From the cell containing the given text, extract its center point as (x, y) coordinate. 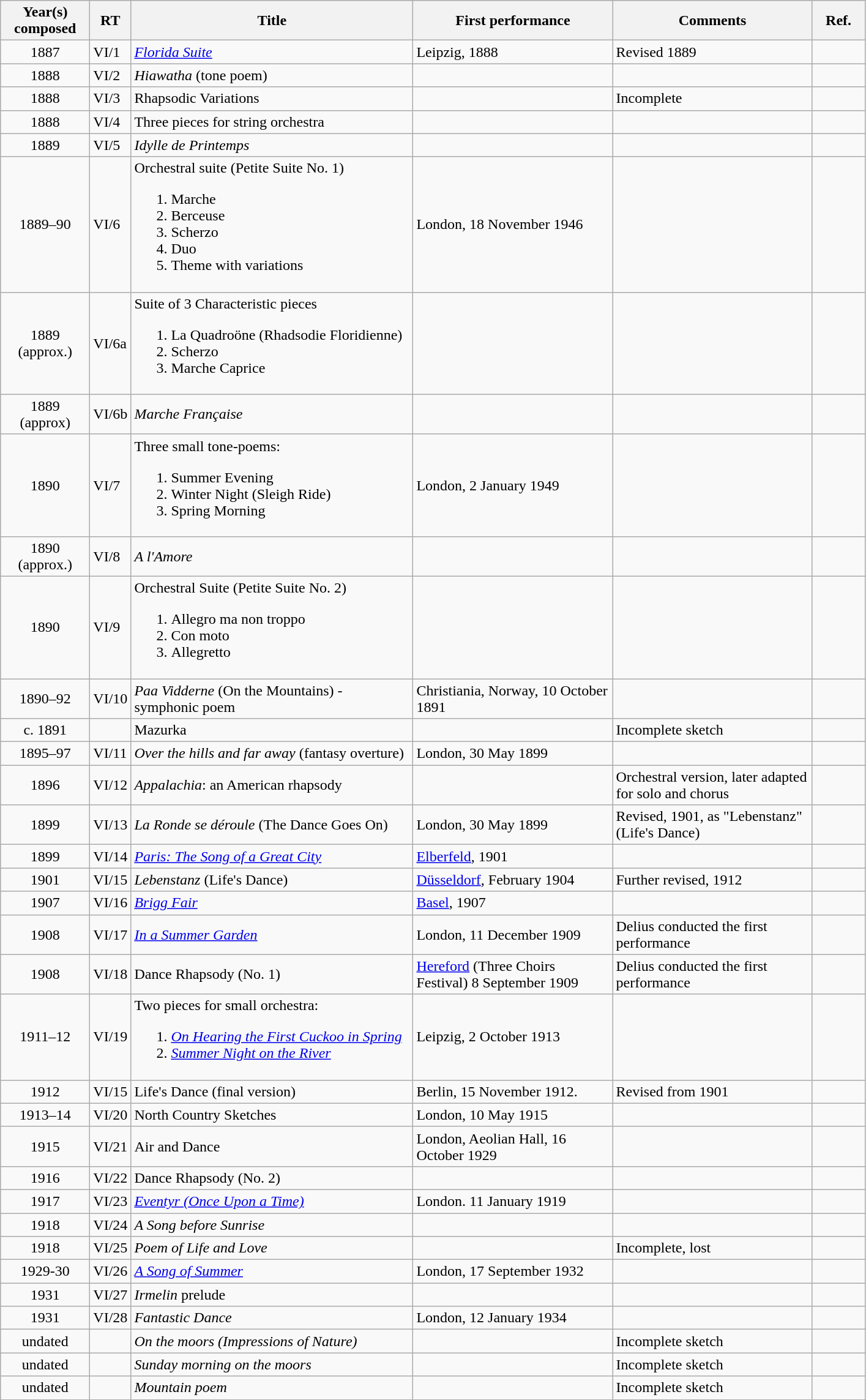
Paa Vidderne (On the Mountains) - symphonic poem (272, 698)
Appalachia: an American rhapsody (272, 785)
Orchestral suite (Petite Suite No. 1)MarcheBerceuseScherzoDuoTheme with variations (272, 224)
Lebenstanz (Life's Dance) (272, 880)
Basel, 1907 (513, 903)
VI/21 (110, 1146)
1889 (approx.) (45, 343)
Three pieces for string orchestra (272, 122)
VI/12 (110, 785)
Dance Rhapsody (No. 2) (272, 1178)
Revised from 1901 (712, 1091)
Incomplete, lost (712, 1248)
Dance Rhapsody (No. 1) (272, 975)
1901 (45, 880)
RT (110, 21)
Life's Dance (final version) (272, 1091)
VI/8 (110, 556)
Year(s) composed (45, 21)
1911–12 (45, 1037)
Mountain poem (272, 1388)
Idylle de Printemps (272, 145)
Three small tone-poems:Summer EveningWinter Night (Sleigh Ride)Spring Morning (272, 485)
VI/3 (110, 99)
VI/4 (110, 122)
Suite of 3 Characteristic piecesLa Quadroöne (Rhadsodie Floridienne)ScherzoMarche Caprice (272, 343)
1896 (45, 785)
London, Aeolian Hall, 16 October 1929 (513, 1146)
1912 (45, 1091)
Paris: The Song of a Great City (272, 856)
VI/7 (110, 485)
VI/18 (110, 975)
1895–97 (45, 754)
VI/28 (110, 1318)
Brigg Fair (272, 903)
London, 11 December 1909 (513, 934)
Sunday morning on the moors (272, 1364)
On the moors (Impressions of Nature) (272, 1341)
VI/10 (110, 698)
Incomplete (712, 99)
1917 (45, 1201)
Revised, 1901, as "Lebenstanz" (Life's Dance) (712, 825)
Two pieces for small orchestra:On Hearing the First Cuckoo in SpringSummer Night on the River (272, 1037)
Comments (712, 21)
London, 12 January 1934 (513, 1318)
VI/20 (110, 1115)
1916 (45, 1178)
Poem of Life and Love (272, 1248)
London, 18 November 1946 (513, 224)
Air and Dance (272, 1146)
Title (272, 21)
London. 11 January 1919 (513, 1201)
Rhapsodic Variations (272, 99)
In a Summer Garden (272, 934)
London, 2 January 1949 (513, 485)
Elberfeld, 1901 (513, 856)
Hereford (Three Choirs Festival) 8 September 1909 (513, 975)
VI/14 (110, 856)
Ref. (838, 21)
Over the hills and far away (fantasy overture) (272, 754)
First performance (513, 21)
VI/23 (110, 1201)
1890 (approx.) (45, 556)
1913–14 (45, 1115)
Berlin, 15 November 1912. (513, 1091)
Eventyr (Once Upon a Time) (272, 1201)
Hiawatha (tone poem) (272, 75)
1929-30 (45, 1271)
VI/11 (110, 754)
VI/19 (110, 1037)
c. 1891 (45, 730)
VI/26 (110, 1271)
VI/22 (110, 1178)
1889 (45, 145)
Christiania, Norway, 10 October 1891 (513, 698)
VI/5 (110, 145)
1907 (45, 903)
VI/27 (110, 1295)
VI/17 (110, 934)
Irmelin prelude (272, 1295)
VI/6 (110, 224)
Revised 1889 (712, 52)
VI/1 (110, 52)
1890–92 (45, 698)
1889–90 (45, 224)
North Country Sketches (272, 1115)
Leipzig, 2 October 1913 (513, 1037)
VI/24 (110, 1225)
London, 10 May 1915 (513, 1115)
Düsseldorf, February 1904 (513, 880)
VI/2 (110, 75)
A l'Amore (272, 556)
VI/25 (110, 1248)
VI/16 (110, 903)
VI/13 (110, 825)
Fantastic Dance (272, 1318)
VI/6b (110, 414)
A Song before Sunrise (272, 1225)
La Ronde se déroule (The Dance Goes On) (272, 825)
Marche Française (272, 414)
Leipzig, 1888 (513, 52)
VI/9 (110, 627)
1887 (45, 52)
VI/6a (110, 343)
Orchestral Suite (Petite Suite No. 2)Allegro ma non troppoCon motoAllegretto (272, 627)
A Song of Summer (272, 1271)
1915 (45, 1146)
London, 17 September 1932 (513, 1271)
Further revised, 1912 (712, 880)
1889 (approx) (45, 414)
Mazurka (272, 730)
Florida Suite (272, 52)
Orchestral version, later adapted for solo and chorus (712, 785)
